Scan for the cell matching the given text and deliver its (x, y) coordinate at center. 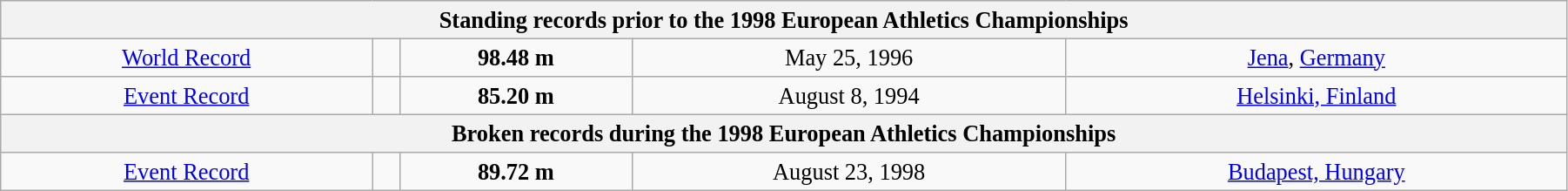
Standing records prior to the 1998 European Athletics Championships (784, 19)
Helsinki, Finland (1316, 95)
August 8, 1994 (849, 95)
Budapest, Hungary (1316, 172)
World Record (186, 58)
August 23, 1998 (849, 172)
98.48 m (516, 58)
Jena, Germany (1316, 58)
May 25, 1996 (849, 58)
Broken records during the 1998 European Athletics Championships (784, 133)
89.72 m (516, 172)
85.20 m (516, 95)
